Determine the [x, y] coordinate at the center of the cell enclosing the given text.  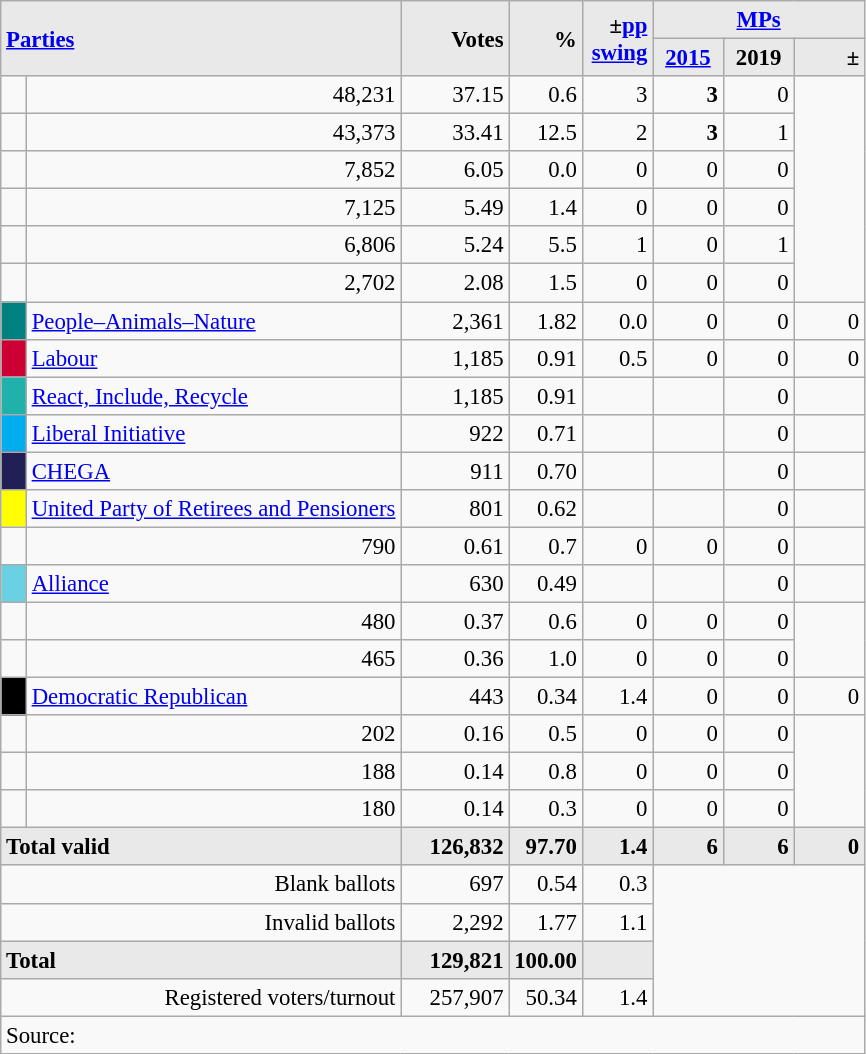
5.24 [455, 245]
±pp swing [618, 38]
126,832 [455, 847]
0.71 [546, 433]
5.5 [546, 245]
Total valid [201, 847]
0.49 [546, 584]
911 [455, 471]
United Party of Retirees and Pensioners [213, 509]
React, Include, Recycle [213, 396]
2.08 [455, 283]
7,125 [213, 208]
443 [455, 697]
257,907 [455, 997]
1.0 [546, 659]
Votes [455, 38]
1.5 [546, 283]
% [546, 38]
50.34 [546, 997]
2,702 [213, 283]
6,806 [213, 245]
630 [455, 584]
48,231 [213, 95]
33.41 [455, 133]
0.37 [455, 621]
0.8 [546, 772]
Blank ballots [201, 885]
43,373 [213, 133]
Registered voters/turnout [201, 997]
0.61 [455, 546]
202 [213, 734]
Labour [213, 358]
1.82 [546, 321]
188 [213, 772]
0.62 [546, 509]
2 [618, 133]
12.5 [546, 133]
5.49 [455, 208]
Alliance [213, 584]
2,361 [455, 321]
1.77 [546, 922]
Parties [201, 38]
180 [213, 809]
7,852 [213, 170]
± [830, 58]
480 [213, 621]
697 [455, 885]
0.34 [546, 697]
MPs [759, 20]
Invalid ballots [201, 922]
CHEGA [213, 471]
Source: [433, 1035]
0.54 [546, 885]
Liberal Initiative [213, 433]
465 [213, 659]
6.05 [455, 170]
97.70 [546, 847]
People–Animals–Nature [213, 321]
2,292 [455, 922]
0.70 [546, 471]
37.15 [455, 95]
922 [455, 433]
0.7 [546, 546]
2019 [758, 58]
Total [201, 960]
129,821 [455, 960]
801 [455, 509]
100.00 [546, 960]
790 [213, 546]
2015 [688, 58]
0.36 [455, 659]
1.1 [618, 922]
Democratic Republican [213, 697]
0.16 [455, 734]
